Determine the [X, Y] coordinate at the center of the cell enclosing the given text.  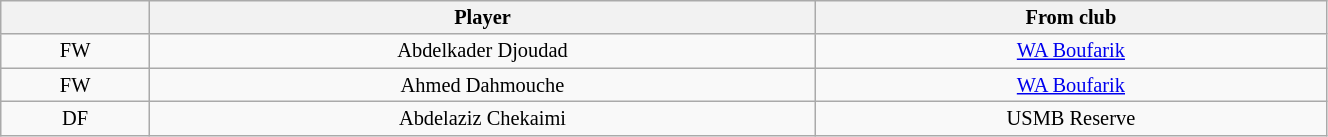
Player [483, 17]
DF [76, 118]
USMB Reserve [1070, 118]
Ahmed Dahmouche [483, 85]
Abdelkader Djoudad [483, 51]
From club [1070, 17]
Abdelaziz Chekaimi [483, 118]
